Determine the (X, Y) coordinate at the center of the cell enclosing the given text.  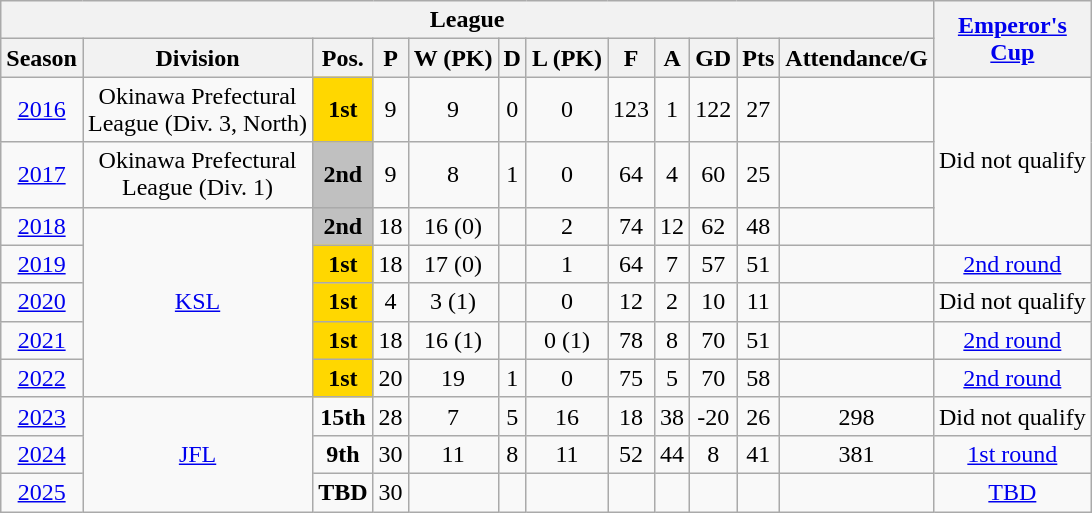
L (PK) (566, 58)
Emperor'sCup (1012, 39)
2024 (42, 454)
Attendance/G (857, 58)
10 (714, 302)
2021 (42, 340)
75 (632, 378)
62 (714, 226)
Division (197, 58)
16 (1) (453, 340)
20 (390, 378)
26 (758, 416)
KSL (197, 302)
1st round (1012, 454)
48 (758, 226)
P (390, 58)
2016 (42, 110)
-20 (714, 416)
A (672, 58)
60 (714, 174)
D (512, 58)
52 (632, 454)
28 (390, 416)
Pos. (343, 58)
2019 (42, 264)
Season (42, 58)
2022 (42, 378)
9th (343, 454)
League (468, 20)
17 (0) (453, 264)
W (PK) (453, 58)
3 (1) (453, 302)
15th (343, 416)
2025 (42, 492)
2020 (42, 302)
122 (714, 110)
Okinawa PrefecturalLeague (Div. 3, North) (197, 110)
25 (758, 174)
78 (632, 340)
16 (0) (453, 226)
57 (714, 264)
0 (1) (566, 340)
123 (632, 110)
Okinawa PrefecturalLeague (Div. 1) (197, 174)
381 (857, 454)
74 (632, 226)
19 (453, 378)
2023 (42, 416)
2017 (42, 174)
F (632, 58)
38 (672, 416)
27 (758, 110)
41 (758, 454)
44 (672, 454)
Pts (758, 58)
JFL (197, 454)
298 (857, 416)
16 (566, 416)
2018 (42, 226)
58 (758, 378)
GD (714, 58)
